From the cell containing the given text, extract its center point as (x, y) coordinate. 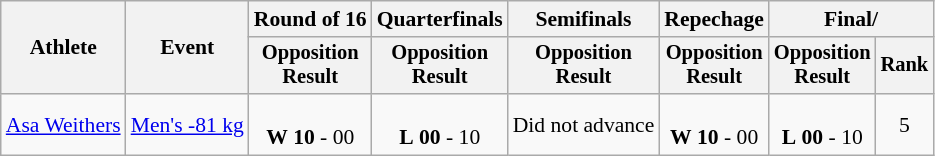
Rank (905, 66)
Repechage (714, 19)
Did not advance (584, 124)
Athlete (64, 48)
Asa Weithers (64, 124)
Semifinals (584, 19)
5 (905, 124)
Final/ (851, 19)
Men's -81 kg (188, 124)
Quarterfinals (440, 19)
Round of 16 (310, 19)
Event (188, 48)
